Search for the cell housing the specified text and yield its (X, Y) center coordinate. 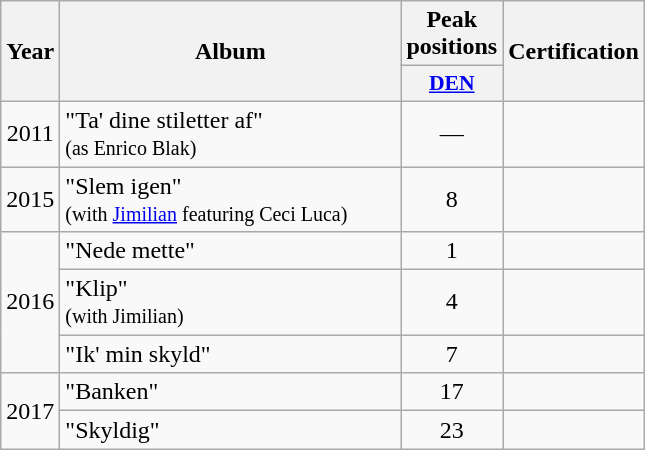
2011 (30, 134)
"Slem igen" (with Jimilian featuring Ceci Luca) (230, 198)
"Skyldig" (230, 430)
1 (452, 251)
17 (452, 392)
Peak positions (452, 34)
DEN (452, 84)
Year (30, 52)
23 (452, 430)
2016 (30, 302)
2015 (30, 198)
"Klip" (with Jimilian) (230, 302)
"Ta' dine stiletter af" (as Enrico Blak) (230, 134)
"Nede mette" (230, 251)
4 (452, 302)
Album (230, 52)
2017 (30, 411)
8 (452, 198)
"Banken" (230, 392)
"Ik' min skyld" (230, 354)
7 (452, 354)
Certification (574, 52)
— (452, 134)
